Identify which cell holds the provided text, then report its (X, Y) central coordinate. 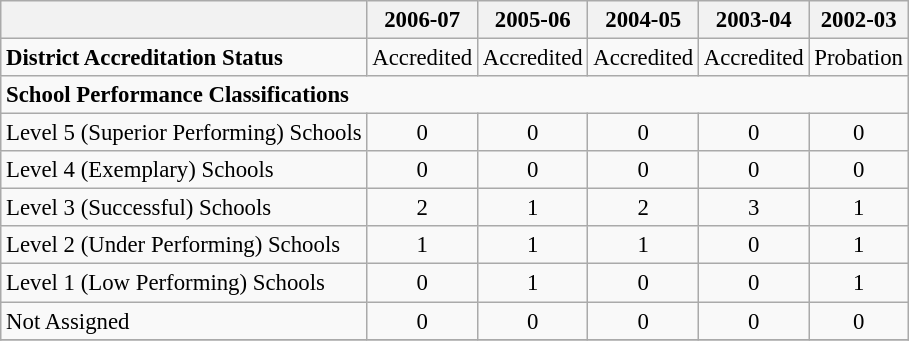
2004-05 (644, 20)
Level 2 (Under Performing) Schools (184, 245)
District Accreditation Status (184, 58)
Level 3 (Successful) Schools (184, 208)
2002-03 (858, 20)
2006-07 (422, 20)
2003-04 (754, 20)
Level 5 (Superior Performing) Schools (184, 133)
2005-06 (532, 20)
Not Assigned (184, 321)
School Performance Classifications (454, 95)
Probation (858, 58)
3 (754, 208)
Level 1 (Low Performing) Schools (184, 283)
Level 4 (Exemplary) Schools (184, 170)
